Capture the cell that displays the provided text and extract its (x, y) central coordinate. 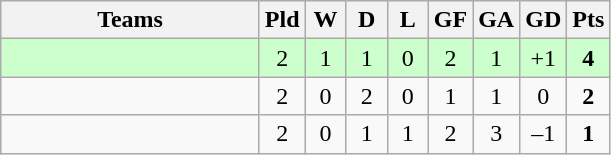
D (366, 20)
L (408, 20)
GA (496, 20)
+1 (544, 58)
–1 (544, 134)
Pld (282, 20)
W (326, 20)
GF (450, 20)
Pts (588, 20)
Teams (130, 20)
GD (544, 20)
4 (588, 58)
3 (496, 134)
